Capture the cell that displays the provided text and extract its [x, y] central coordinate. 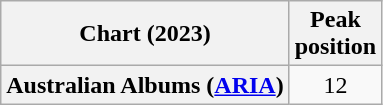
Peakposition [335, 34]
Chart (2023) [145, 34]
12 [335, 85]
Australian Albums (ARIA) [145, 85]
